Determine the [X, Y] coordinate at the center of the cell enclosing the given text.  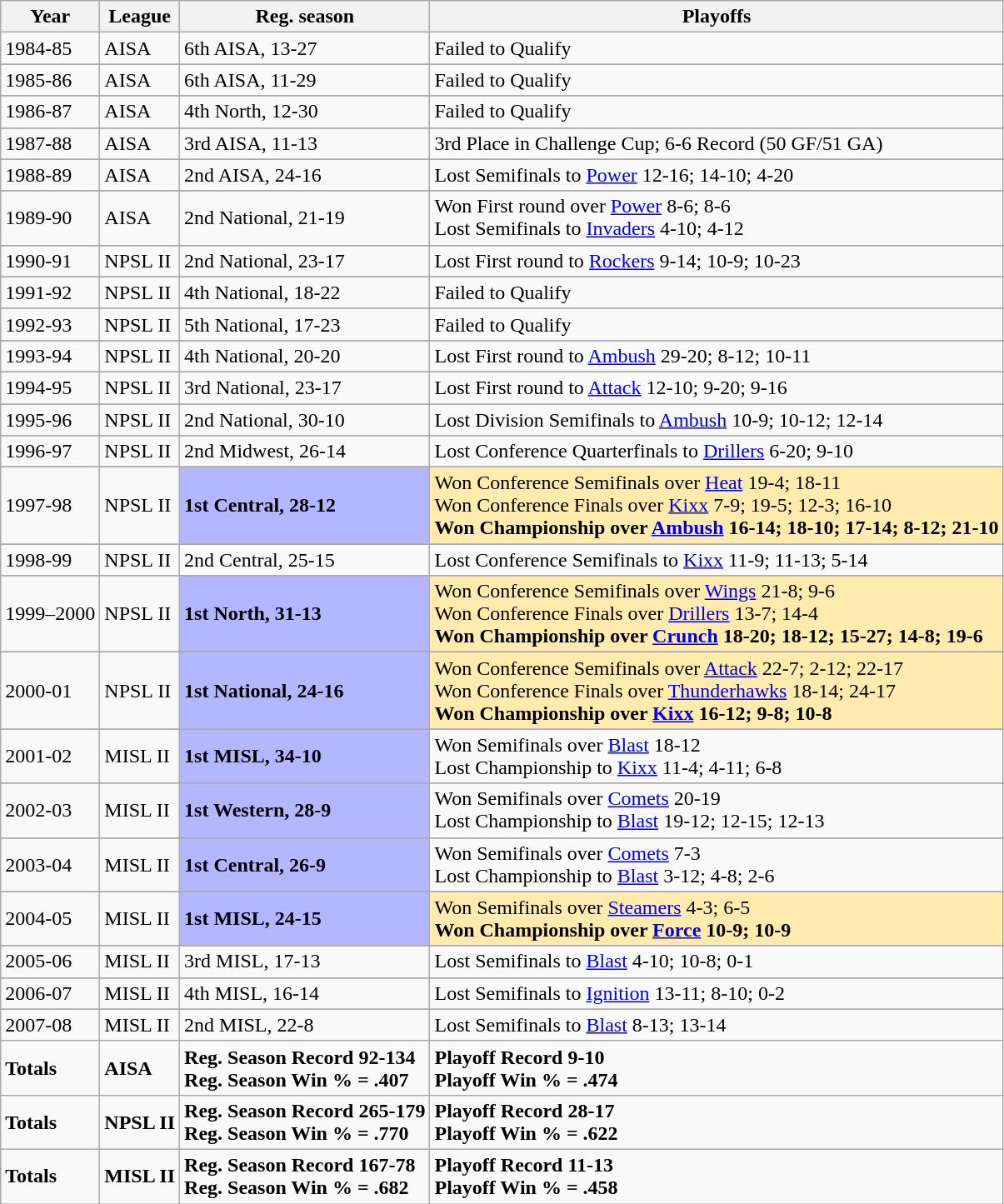
2nd Midwest, 26-14 [305, 452]
Lost Division Semifinals to Ambush 10-9; 10-12; 12-14 [717, 419]
2nd National, 23-17 [305, 261]
Won First round over Power 8-6; 8-6 Lost Semifinals to Invaders 4-10; 4-12 [717, 218]
2000-01 [50, 691]
2007-08 [50, 1025]
1st MISL, 24-15 [305, 918]
Won Semifinals over Blast 18-12 Lost Championship to Kixx 11-4; 4-11; 6-8 [717, 757]
2005-06 [50, 962]
2nd National, 21-19 [305, 218]
1992-93 [50, 324]
4th North, 12-30 [305, 112]
1984-85 [50, 48]
1994-95 [50, 387]
Lost Semifinals to Blast 8-13; 13-14 [717, 1025]
1st Central, 28-12 [305, 506]
1986-87 [50, 112]
1989-90 [50, 218]
6th AISA, 11-29 [305, 80]
Lost First round to Rockers 9-14; 10-9; 10-23 [717, 261]
1998-99 [50, 560]
1st Central, 26-9 [305, 865]
2002-03 [50, 810]
Playoff Record 9-10 Playoff Win % = .474 [717, 1068]
4th National, 20-20 [305, 356]
1985-86 [50, 80]
1996-97 [50, 452]
Lost Conference Semifinals to Kixx 11-9; 11-13; 5-14 [717, 560]
1st North, 31-13 [305, 614]
3rd MISL, 17-13 [305, 962]
1999–2000 [50, 614]
6th AISA, 13-27 [305, 48]
Won Semifinals over Comets 7-3 Lost Championship to Blast 3-12; 4-8; 2-6 [717, 865]
Lost Semifinals to Blast 4-10; 10-8; 0-1 [717, 962]
2nd MISL, 22-8 [305, 1025]
Lost Semifinals to Ignition 13-11; 8-10; 0-2 [717, 993]
Year [50, 17]
Reg. Season Record 92-134 Reg. Season Win % = .407 [305, 1068]
3rd National, 23-17 [305, 387]
Reg. Season Record 167-78 Reg. Season Win % = .682 [305, 1177]
3rd Place in Challenge Cup; 6-6 Record (50 GF/51 GA) [717, 143]
Lost Conference Quarterfinals to Drillers 6-20; 9-10 [717, 452]
Won Semifinals over Comets 20-19 Lost Championship to Blast 19-12; 12-15; 12-13 [717, 810]
3rd AISA, 11-13 [305, 143]
1st MISL, 34-10 [305, 757]
Playoff Record 11-13 Playoff Win % = .458 [717, 1177]
1987-88 [50, 143]
2006-07 [50, 993]
Playoff Record 28-17 Playoff Win % = .622 [717, 1122]
Lost Semifinals to Power 12-16; 14-10; 4-20 [717, 175]
2004-05 [50, 918]
1st National, 24-16 [305, 691]
5th National, 17-23 [305, 324]
Reg. season [305, 17]
2001-02 [50, 757]
Reg. Season Record 265-179 Reg. Season Win % = .770 [305, 1122]
Lost First round to Ambush 29-20; 8-12; 10-11 [717, 356]
1991-92 [50, 292]
1997-98 [50, 506]
Won Semifinals over Steamers 4-3; 6-5 Won Championship over Force 10-9; 10-9 [717, 918]
1995-96 [50, 419]
4th National, 18-22 [305, 292]
2nd Central, 25-15 [305, 560]
Playoffs [717, 17]
Lost First round to Attack 12-10; 9-20; 9-16 [717, 387]
League [140, 17]
1993-94 [50, 356]
1990-91 [50, 261]
1st Western, 28-9 [305, 810]
2nd AISA, 24-16 [305, 175]
1988-89 [50, 175]
4th MISL, 16-14 [305, 993]
2nd National, 30-10 [305, 419]
2003-04 [50, 865]
